Provide the (X, Y) coordinate of the cell's center where the given text is located.  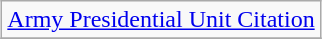
Army Presidential Unit Citation (161, 20)
